Identify which cell holds the provided text, then report its [X, Y] central coordinate. 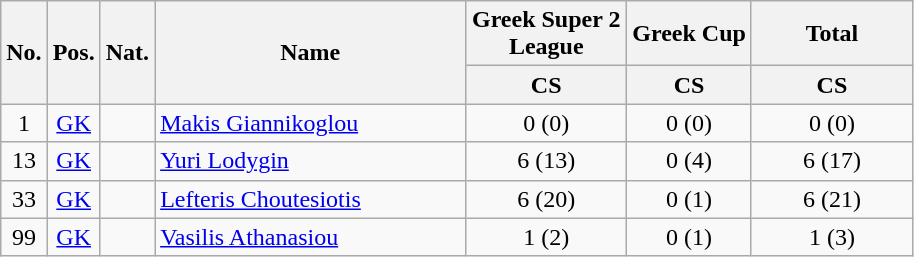
Yuri Lodygin [310, 161]
1 (2) [546, 237]
1 (3) [832, 237]
6 (17) [832, 161]
Greek Super 2 League [546, 34]
6 (13) [546, 161]
Name [310, 52]
Nat. [127, 52]
33 [24, 199]
Lefteris Choutesiotis [310, 199]
0 (4) [690, 161]
6 (21) [832, 199]
6 (20) [546, 199]
Total [832, 34]
99 [24, 237]
Pos. [74, 52]
1 [24, 123]
Makis Giannikoglou [310, 123]
No. [24, 52]
13 [24, 161]
Vasilis Athanasiou [310, 237]
Greek Cup [690, 34]
